Pinpoint the cell where the given text exists, returning its (X, Y) midpoint coordinate. 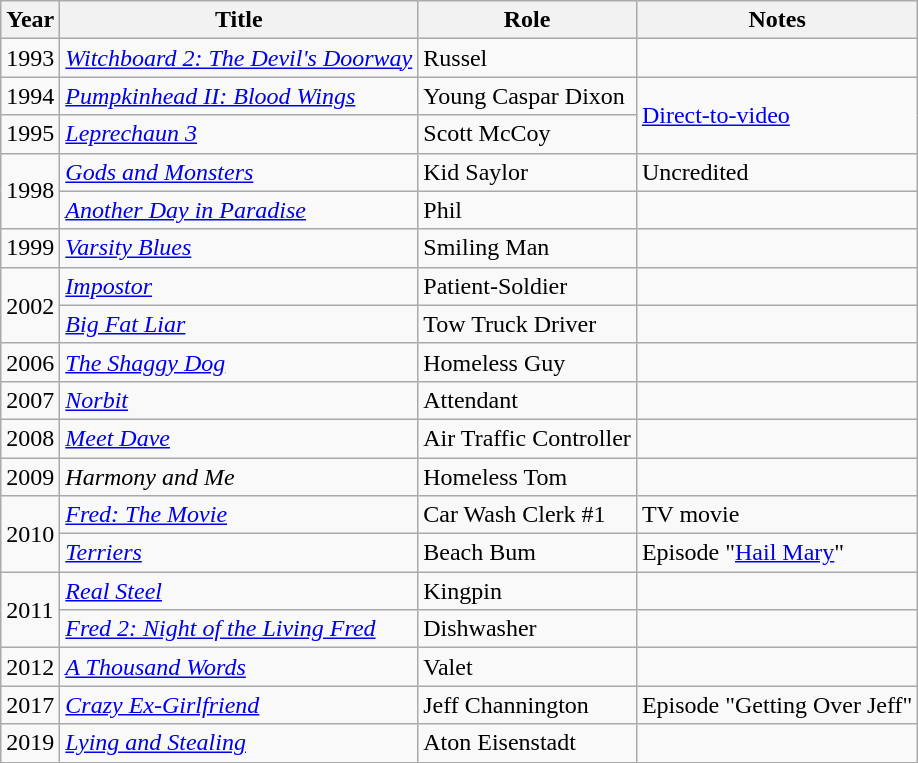
1998 (30, 191)
Witchboard 2: The Devil's Doorway (239, 58)
2006 (30, 362)
Beach Bum (528, 553)
2017 (30, 705)
2007 (30, 400)
Meet Dave (239, 438)
Valet (528, 667)
Tow Truck Driver (528, 324)
Young Caspar Dixon (528, 96)
Direct-to-video (776, 115)
Varsity Blues (239, 248)
Big Fat Liar (239, 324)
2008 (30, 438)
Crazy Ex-Girlfriend (239, 705)
Smiling Man (528, 248)
Jeff Channington (528, 705)
Homeless Tom (528, 477)
1999 (30, 248)
Leprechaun 3 (239, 134)
Harmony and Me (239, 477)
Phil (528, 210)
Terriers (239, 553)
Real Steel (239, 591)
Episode "Getting Over Jeff" (776, 705)
Uncredited (776, 172)
TV movie (776, 515)
Car Wash Clerk #1 (528, 515)
Year (30, 20)
Attendant (528, 400)
Episode "Hail Mary" (776, 553)
Dishwasher (528, 629)
A Thousand Words (239, 667)
Scott McCoy (528, 134)
Air Traffic Controller (528, 438)
2012 (30, 667)
Kingpin (528, 591)
Norbit (239, 400)
1993 (30, 58)
Role (528, 20)
Notes (776, 20)
Title (239, 20)
Another Day in Paradise (239, 210)
Kid Saylor (528, 172)
2019 (30, 743)
2010 (30, 534)
1995 (30, 134)
Fred 2: Night of the Living Fred (239, 629)
1994 (30, 96)
Pumpkinhead II: Blood Wings (239, 96)
Gods and Monsters (239, 172)
2009 (30, 477)
Homeless Guy (528, 362)
Patient-Soldier (528, 286)
Impostor (239, 286)
Aton Eisenstadt (528, 743)
The Shaggy Dog (239, 362)
Lying and Stealing (239, 743)
2002 (30, 305)
Fred: The Movie (239, 515)
Russel (528, 58)
2011 (30, 610)
